Determine the (X, Y) coordinate at the center of the cell enclosing the given text.  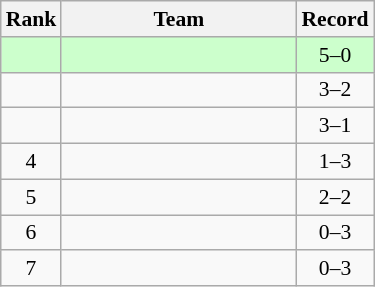
4 (32, 162)
1–3 (334, 162)
3–1 (334, 126)
Team (178, 19)
6 (32, 233)
2–2 (334, 197)
5 (32, 197)
3–2 (334, 90)
7 (32, 269)
5–0 (334, 55)
Rank (32, 19)
Record (334, 19)
